Find where the given text appears and provide that cell's center as (X, Y) coordinate. 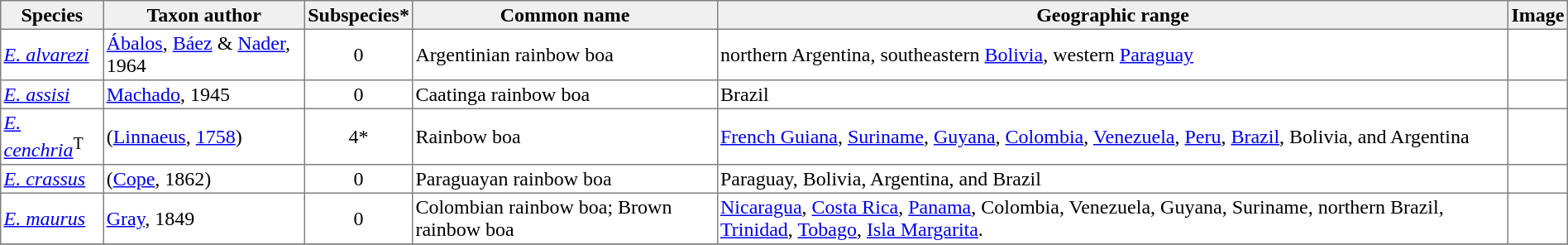
Image (1538, 15)
Paraguay, Bolivia, Argentina, and Brazil (1112, 179)
Species (52, 15)
Geographic range (1112, 15)
E. assisi (52, 94)
northern Argentina, southeastern Bolivia, western Paraguay (1112, 55)
(Linnaeus, 1758) (204, 137)
Brazil (1112, 94)
Argentinian rainbow boa (566, 55)
Ábalos, Báez & Nader, 1964 (204, 55)
E. cenchriaT (52, 137)
Paraguayan rainbow boa (566, 179)
Common name (566, 15)
Nicaragua, Costa Rica, Panama, Colombia, Venezuela, Guyana, Suriname, northern Brazil, Trinidad, Tobago, Isla Margarita. (1112, 219)
Colombian rainbow boa; Brown rainbow boa (566, 219)
(Cope, 1862) (204, 179)
4* (358, 137)
Subspecies* (358, 15)
E. maurus (52, 219)
E. crassus (52, 179)
Caatinga rainbow boa (566, 94)
Rainbow boa (566, 137)
Machado, 1945 (204, 94)
Gray, 1849 (204, 219)
French Guiana, Suriname, Guyana, Colombia, Venezuela, Peru, Brazil, Bolivia, and Argentina (1112, 137)
Taxon author (204, 15)
E. alvarezi (52, 55)
